Capture the cell that displays the provided text and extract its [X, Y] central coordinate. 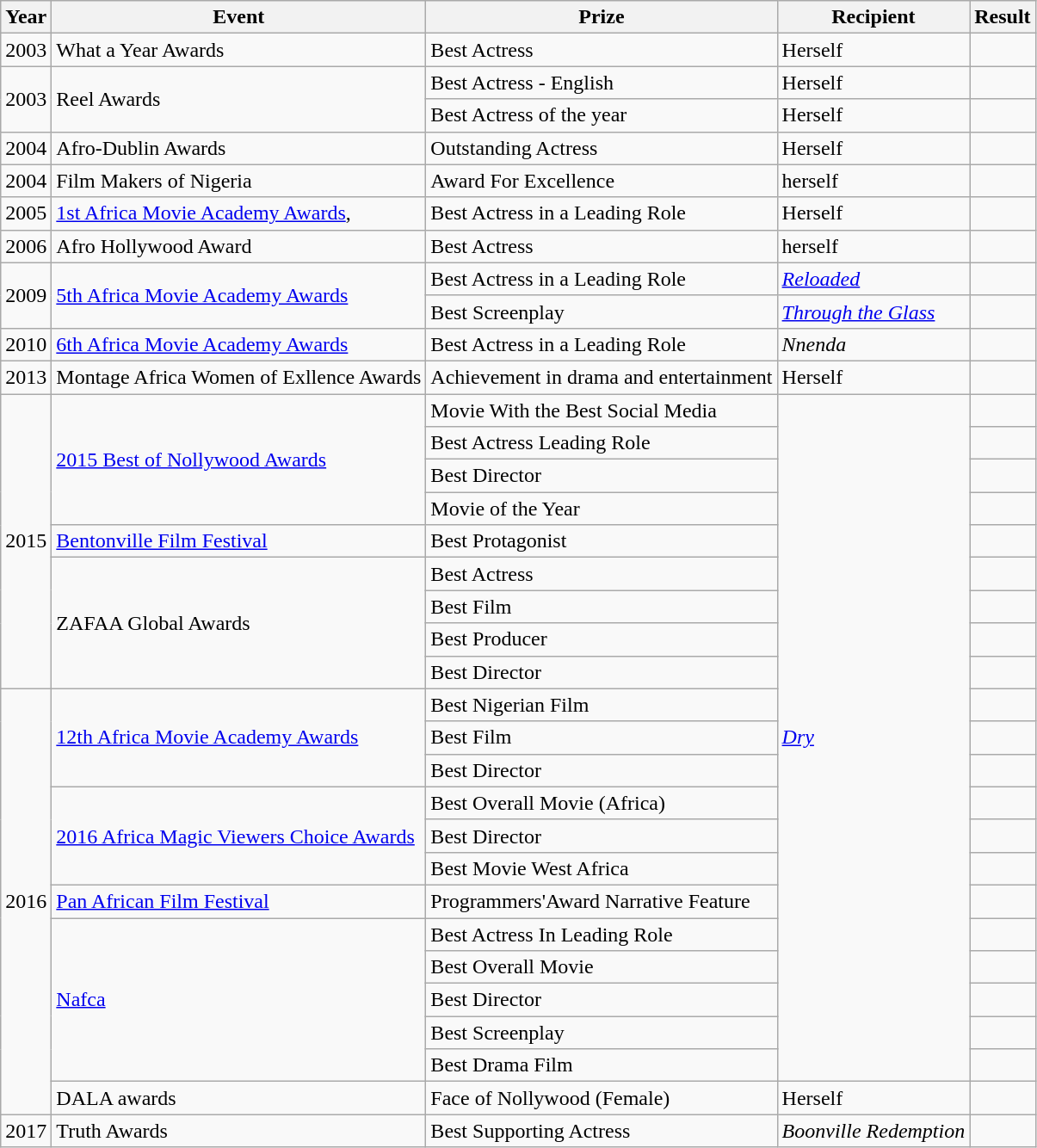
2009 [26, 295]
2010 [26, 344]
Best Actress - English [602, 83]
ZAFAA Global Awards [239, 623]
Best Actress of the year [602, 115]
Best Movie West Africa [602, 868]
Bentonville Film Festival [239, 541]
6th Africa Movie Academy Awards [239, 344]
2013 [26, 377]
2005 [26, 213]
Through the Glass [873, 312]
Afro Hollywood Award [239, 246]
2006 [26, 246]
Montage Africa Women of Exllence Awards [239, 377]
Nafca [239, 999]
Face of Nollywood (Female) [602, 1098]
12th Africa Movie Academy Awards [239, 738]
Best Producer [602, 639]
Best Actress Leading Role [602, 443]
Boonville Redemption [873, 1131]
2015 [26, 542]
Prize [602, 17]
2016 Africa Magic Viewers Choice Awards [239, 836]
5th Africa Movie Academy Awards [239, 295]
Year [26, 17]
Best Protagonist [602, 541]
Truth Awards [239, 1131]
Result [1003, 17]
Best Drama Film [602, 1065]
Event [239, 17]
Award For Excellence [602, 181]
DALA awards [239, 1098]
Programmers'Award Narrative Feature [602, 901]
Reel Awards [239, 99]
Outstanding Actress [602, 148]
Best Overall Movie (Africa) [602, 803]
Reloaded [873, 279]
Movie With the Best Social Media [602, 410]
Movie of the Year [602, 509]
Film Makers of Nigeria [239, 181]
Pan African Film Festival [239, 901]
Best Actress In Leading Role [602, 934]
Nnenda [873, 344]
Afro-Dublin Awards [239, 148]
1st Africa Movie Academy Awards, [239, 213]
Recipient [873, 17]
Best Overall Movie [602, 967]
Achievement in drama and entertainment [602, 377]
2015 Best of Nollywood Awards [239, 460]
Dry [873, 738]
2016 [26, 902]
2017 [26, 1131]
What a Year Awards [239, 50]
Best Nigerian Film [602, 705]
Best Supporting Actress [602, 1131]
